Return (X, Y) of the center of cell containing provided text 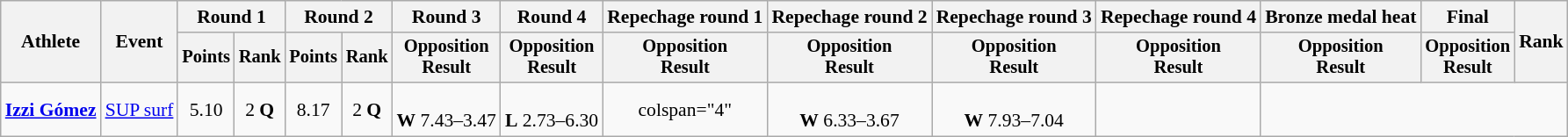
Bronze medal heat (1340, 17)
Repechage round 1 (685, 17)
Round 2 (338, 17)
Final (1467, 17)
Round 1 (231, 17)
8.17 (313, 109)
W 7.43–3.47 (446, 109)
colspan="4" (685, 109)
Repechage round 4 (1179, 17)
L 2.73–6.30 (552, 109)
5.10 (206, 109)
W 6.33–3.67 (849, 109)
Athlete (51, 42)
Repechage round 2 (849, 17)
Event (140, 42)
Round 4 (552, 17)
Repechage round 3 (1014, 17)
W 7.93–7.04 (1014, 109)
Round 3 (446, 17)
SUP surf (140, 109)
Izzi Gómez (51, 109)
